Detect which cell encompasses the target text, then output its (x, y) center coordinate. 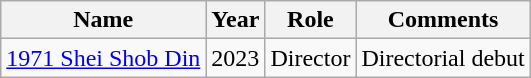
Name (104, 20)
Role (310, 20)
Comments (443, 20)
1971 Shei Shob Din (104, 58)
Director (310, 58)
Year (236, 20)
2023 (236, 58)
Directorial debut (443, 58)
